From the cell containing the given text, extract its center point as (X, Y) coordinate. 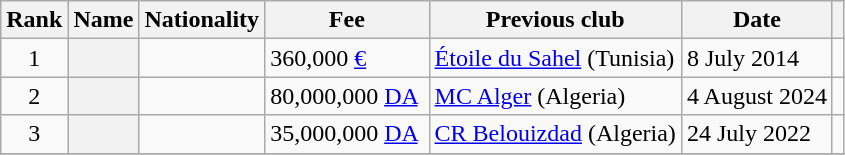
MC Alger (Algeria) (555, 96)
3 (34, 134)
360,000 € (347, 58)
2 (34, 96)
Nationality (202, 20)
CR Belouizdad (Algeria) (555, 134)
1 (34, 58)
Date (756, 20)
Name (104, 20)
80,000,000 DA (347, 96)
24 July 2022 (756, 134)
Étoile du Sahel (Tunisia) (555, 58)
Fee (347, 20)
4 August 2024 (756, 96)
Rank (34, 20)
8 July 2014 (756, 58)
35,000,000 DA (347, 134)
Previous club (555, 20)
